Identify which cell holds the provided text, then report its [x, y] central coordinate. 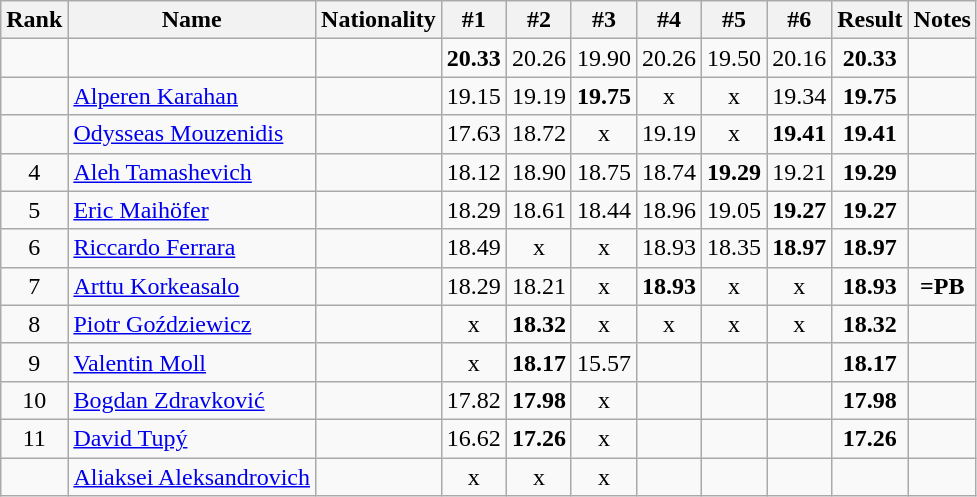
Piotr Goździewicz [192, 324]
=PB [942, 286]
18.72 [538, 134]
Name [192, 20]
David Tupý [192, 438]
18.35 [734, 248]
6 [34, 248]
Bogdan Zdravković [192, 400]
18.12 [474, 172]
19.90 [604, 58]
19.34 [800, 96]
5 [34, 210]
18.90 [538, 172]
Notes [942, 20]
18.49 [474, 248]
8 [34, 324]
18.21 [538, 286]
#4 [668, 20]
15.57 [604, 362]
Odysseas Mouzenidis [192, 134]
19.15 [474, 96]
19.21 [800, 172]
#6 [800, 20]
Arttu Korkeasalo [192, 286]
Nationality [379, 20]
Rank [34, 20]
Riccardo Ferrara [192, 248]
18.96 [668, 210]
9 [34, 362]
16.62 [474, 438]
Alperen Karahan [192, 96]
19.05 [734, 210]
Aleh Tamashevich [192, 172]
18.75 [604, 172]
17.63 [474, 134]
18.61 [538, 210]
#1 [474, 20]
Result [870, 20]
7 [34, 286]
Valentin Moll [192, 362]
17.82 [474, 400]
10 [34, 400]
#5 [734, 20]
18.74 [668, 172]
#2 [538, 20]
20.16 [800, 58]
19.50 [734, 58]
4 [34, 172]
#3 [604, 20]
Eric Maihöfer [192, 210]
Aliaksei Aleksandrovich [192, 477]
11 [34, 438]
18.44 [604, 210]
